Determine the (x, y) coordinate at the center of the cell enclosing the given text.  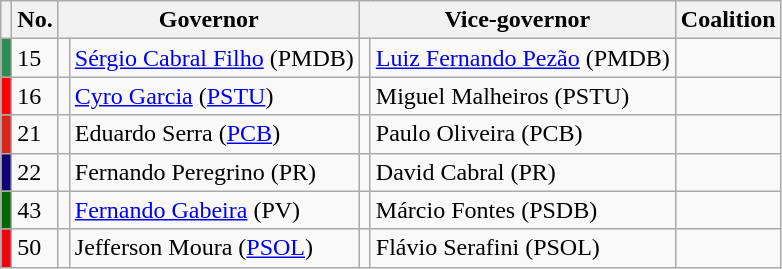
Eduardo Serra (PCB) (214, 134)
Cyro Garcia (PSTU) (214, 96)
Luiz Fernando Pezão (PMDB) (522, 58)
15 (35, 58)
Flávio Serafini (PSOL) (522, 248)
Paulo Oliveira (PCB) (522, 134)
Vice-governor (517, 20)
21 (35, 134)
43 (35, 210)
Fernando Gabeira (PV) (214, 210)
22 (35, 172)
Sérgio Cabral Filho (PMDB) (214, 58)
16 (35, 96)
50 (35, 248)
No. (35, 20)
Márcio Fontes (PSDB) (522, 210)
Coalition (728, 20)
Miguel Malheiros (PSTU) (522, 96)
Jefferson Moura (PSOL) (214, 248)
Fernando Peregrino (PR) (214, 172)
Governor (208, 20)
David Cabral (PR) (522, 172)
